Output the (x, y) coordinate of the center of the cell containing the given text.  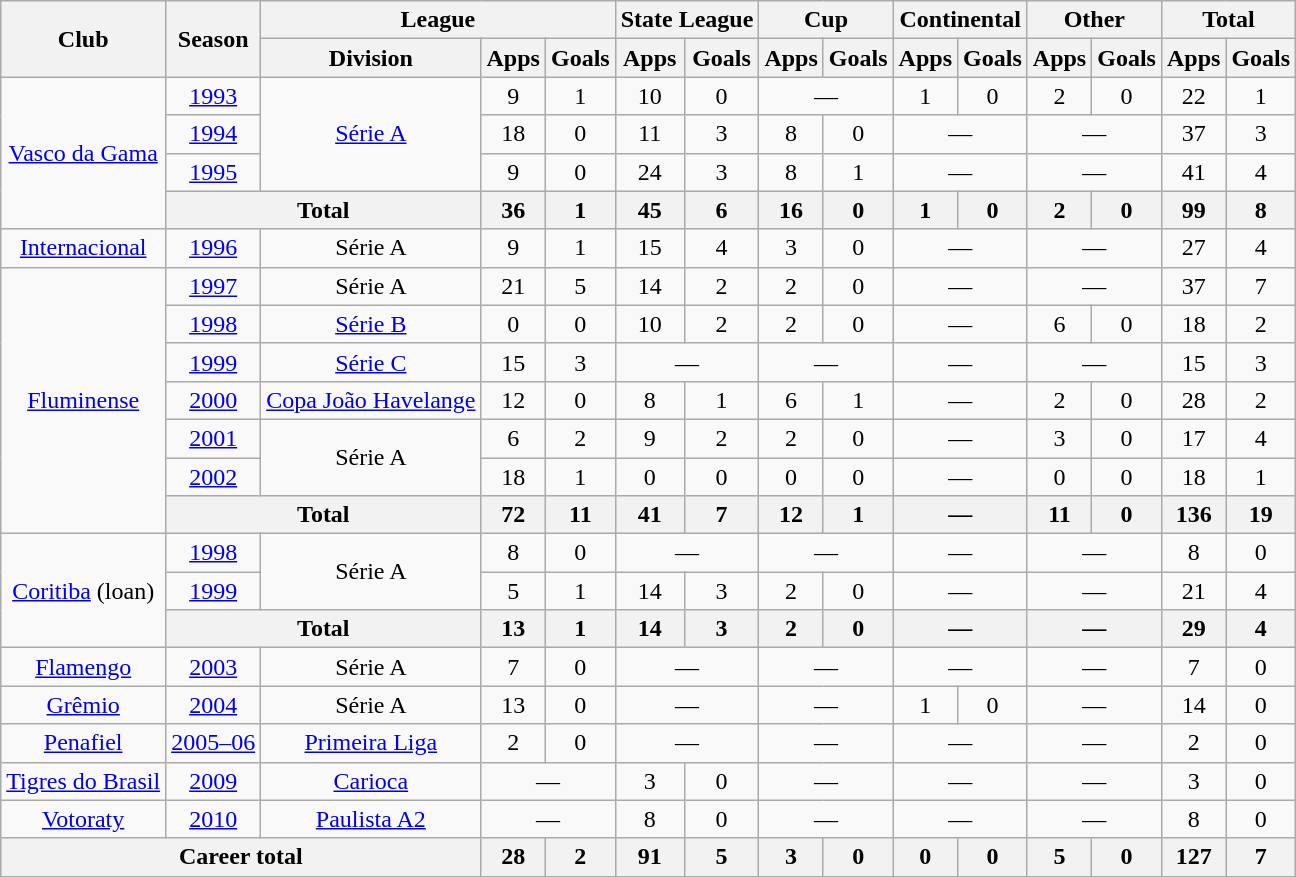
99 (1193, 210)
Carioca (371, 781)
2003 (214, 667)
Vasco da Gama (84, 153)
State League (687, 20)
League (438, 20)
1993 (214, 96)
1996 (214, 248)
Flamengo (84, 667)
17 (1193, 438)
2009 (214, 781)
36 (513, 210)
Division (371, 58)
Cup (826, 20)
Career total (241, 857)
Penafiel (84, 743)
91 (650, 857)
1997 (214, 286)
Fluminense (84, 400)
1995 (214, 172)
1994 (214, 134)
29 (1193, 629)
127 (1193, 857)
136 (1193, 515)
Continental (960, 20)
2002 (214, 477)
Grêmio (84, 705)
2001 (214, 438)
2000 (214, 400)
2005–06 (214, 743)
22 (1193, 96)
16 (791, 210)
Primeira Liga (371, 743)
2010 (214, 819)
Paulista A2 (371, 819)
45 (650, 210)
19 (1261, 515)
Other (1094, 20)
Série B (371, 324)
72 (513, 515)
Internacional (84, 248)
Season (214, 39)
Tigres do Brasil (84, 781)
24 (650, 172)
Club (84, 39)
2004 (214, 705)
Votoraty (84, 819)
Série C (371, 362)
27 (1193, 248)
Copa João Havelange (371, 400)
Coritiba (loan) (84, 591)
